From the cell containing the given text, extract its center point as [x, y] coordinate. 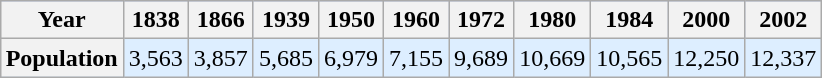
Year [62, 20]
1939 [286, 20]
2002 [784, 20]
10,565 [630, 58]
3,857 [220, 58]
10,669 [552, 58]
6,979 [350, 58]
12,250 [706, 58]
12,337 [784, 58]
3,563 [156, 58]
9,689 [482, 58]
5,685 [286, 58]
1980 [552, 20]
1866 [220, 20]
1984 [630, 20]
1950 [350, 20]
1838 [156, 20]
1972 [482, 20]
1960 [416, 20]
7,155 [416, 58]
2000 [706, 20]
Population [62, 58]
